Detect which cell encompasses the target text, then output its (x, y) center coordinate. 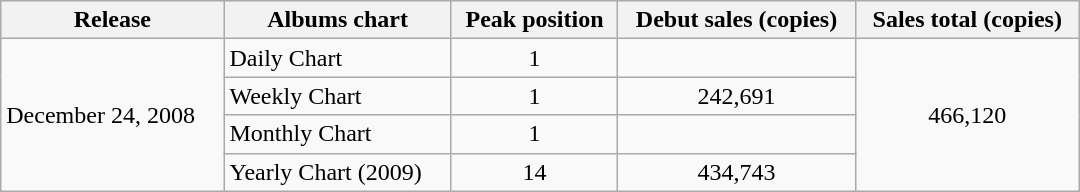
Sales total (copies) (967, 20)
434,743 (736, 172)
14 (534, 172)
Peak position (534, 20)
242,691 (736, 96)
Monthly Chart (338, 134)
Weekly Chart (338, 96)
December 24, 2008 (112, 115)
466,120 (967, 115)
Albums chart (338, 20)
Release (112, 20)
Debut sales (copies) (736, 20)
Daily Chart (338, 58)
Yearly Chart (2009) (338, 172)
